Pinpoint the cell where the given text exists, returning its [x, y] midpoint coordinate. 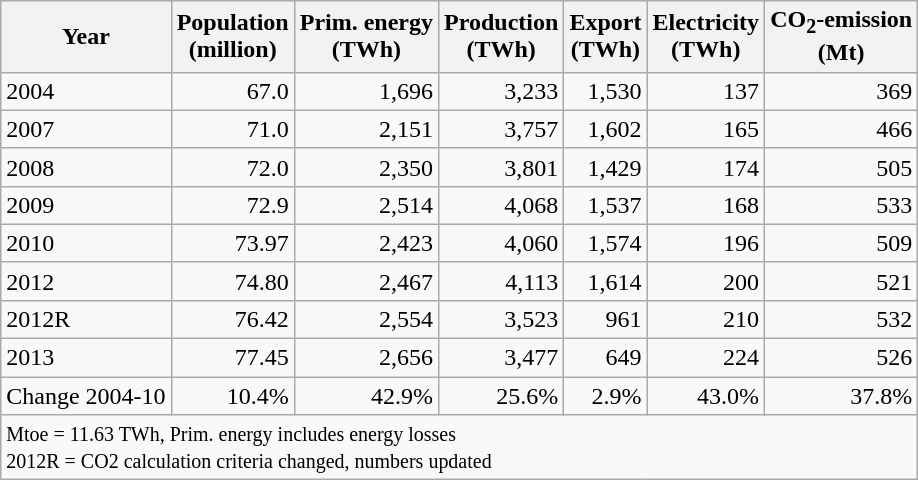
2012R [86, 319]
CO2-emission (Mt) [842, 36]
74.80 [232, 281]
1,530 [606, 91]
3,757 [502, 129]
2012 [86, 281]
1,537 [606, 205]
2,350 [366, 167]
Prim. energy (TWh) [366, 36]
2008 [86, 167]
Change 2004-10 [86, 396]
4,060 [502, 243]
2,151 [366, 129]
76.42 [232, 319]
3,801 [502, 167]
2,514 [366, 205]
3,477 [502, 358]
Population (million) [232, 36]
73.97 [232, 243]
649 [606, 358]
4,113 [502, 281]
4,068 [502, 205]
71.0 [232, 129]
77.45 [232, 358]
2,423 [366, 243]
1,602 [606, 129]
526 [842, 358]
210 [706, 319]
137 [706, 91]
2,656 [366, 358]
Production (TWh) [502, 36]
2009 [86, 205]
505 [842, 167]
174 [706, 167]
3,523 [502, 319]
521 [842, 281]
67.0 [232, 91]
2,467 [366, 281]
466 [842, 129]
532 [842, 319]
3,233 [502, 91]
37.8% [842, 396]
369 [842, 91]
Export (TWh) [606, 36]
2007 [86, 129]
1,614 [606, 281]
2,554 [366, 319]
2010 [86, 243]
1,696 [366, 91]
1,574 [606, 243]
196 [706, 243]
72.0 [232, 167]
1,429 [606, 167]
10.4% [232, 396]
961 [606, 319]
200 [706, 281]
25.6% [502, 396]
Electricity (TWh) [706, 36]
2.9% [606, 396]
533 [842, 205]
Mtoe = 11.63 TWh, Prim. energy includes energy losses2012R = CO2 calculation criteria changed, numbers updated [460, 448]
2004 [86, 91]
168 [706, 205]
Year [86, 36]
72.9 [232, 205]
165 [706, 129]
43.0% [706, 396]
42.9% [366, 396]
509 [842, 243]
2013 [86, 358]
224 [706, 358]
